Return (x, y) of the center of cell containing provided text 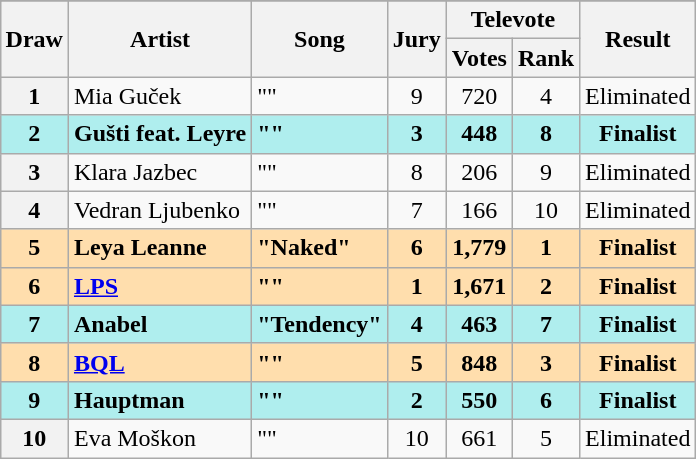
Mia Guček (160, 96)
720 (479, 96)
Eva Moškon (160, 438)
Hauptman (160, 400)
Televote (512, 20)
448 (479, 134)
Jury (416, 39)
550 (479, 400)
Result (638, 39)
Draw (34, 39)
Klara Jazbec (160, 172)
Gušti feat. Leyre (160, 134)
463 (479, 324)
1,779 (479, 248)
Vedran Ljubenko (160, 210)
206 (479, 172)
Leya Leanne (160, 248)
BQL (160, 362)
Votes (479, 58)
"Tendency" (320, 324)
"Naked" (320, 248)
Rank (546, 58)
Artist (160, 39)
848 (479, 362)
661 (479, 438)
Anabel (160, 324)
166 (479, 210)
LPS (160, 286)
1,671 (479, 286)
Song (320, 39)
